Search for the cell housing the specified text and yield its [x, y] center coordinate. 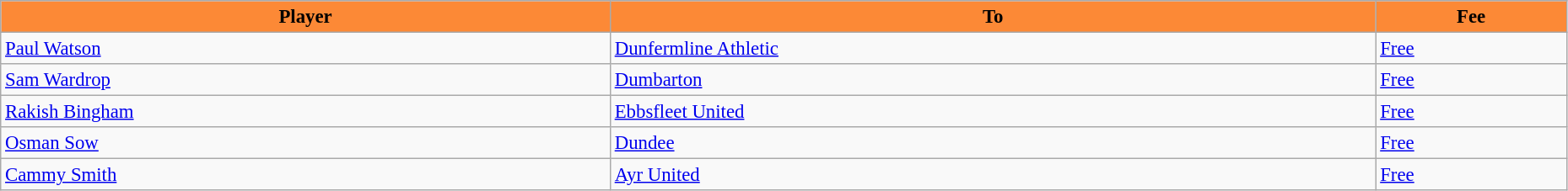
Dumbarton [993, 80]
Dunfermline Athletic [993, 49]
Fee [1471, 17]
To [993, 17]
Paul Watson [305, 49]
Cammy Smith [305, 175]
Ebbsfleet United [993, 112]
Player [305, 17]
Osman Sow [305, 143]
Ayr United [993, 175]
Sam Wardrop [305, 80]
Dundee [993, 143]
Rakish Bingham [305, 112]
